Extract the [X, Y] coordinate from the center of the cell holding the provided text.  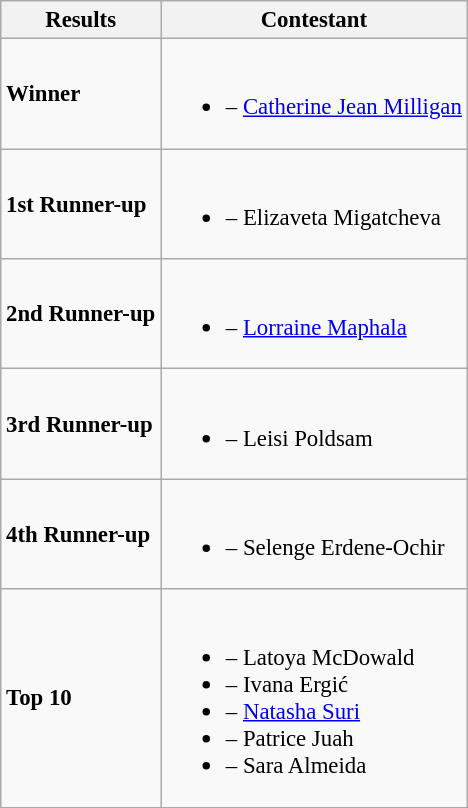
– Elizaveta Migatcheva [314, 204]
Contestant [314, 20]
1st Runner-up [81, 204]
– Latoya McDowald – Ivana Ergić – Natasha Suri – Patrice Juah – Sara Almeida [314, 698]
– Catherine Jean Milligan [314, 94]
4th Runner-up [81, 534]
2nd Runner-up [81, 314]
3rd Runner-up [81, 424]
Results [81, 20]
Top 10 [81, 698]
– Selenge Erdene-Ochir [314, 534]
Winner [81, 94]
– Leisi Poldsam [314, 424]
– Lorraine Maphala [314, 314]
